Pinpoint the cell where the given text exists, returning its (x, y) midpoint coordinate. 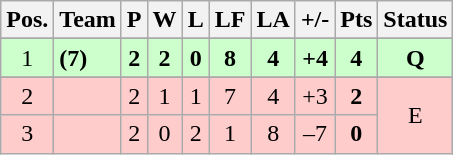
3 (28, 134)
Status (416, 20)
P (134, 20)
+3 (314, 96)
W (164, 20)
+4 (314, 58)
Q (416, 58)
(7) (88, 58)
Pos. (28, 20)
Team (88, 20)
E (416, 115)
Pts (356, 20)
7 (230, 96)
LA (273, 20)
–7 (314, 134)
L (196, 20)
LF (230, 20)
+/- (314, 20)
